Identify which cell holds the provided text, then report its (x, y) central coordinate. 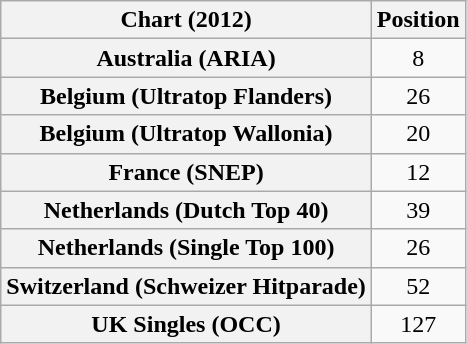
Netherlands (Single Top 100) (186, 248)
Belgium (Ultratop Wallonia) (186, 134)
127 (418, 324)
Belgium (Ultratop Flanders) (186, 96)
France (SNEP) (186, 172)
Netherlands (Dutch Top 40) (186, 210)
Chart (2012) (186, 20)
8 (418, 58)
Australia (ARIA) (186, 58)
UK Singles (OCC) (186, 324)
Switzerland (Schweizer Hitparade) (186, 286)
52 (418, 286)
20 (418, 134)
12 (418, 172)
39 (418, 210)
Position (418, 20)
